Scan for the cell matching the given text and deliver its (x, y) coordinate at center. 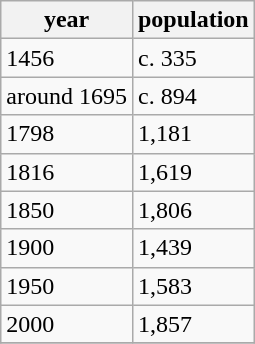
1,619 (193, 172)
1816 (67, 172)
1,439 (193, 248)
around 1695 (67, 96)
c. 894 (193, 96)
population (193, 20)
year (67, 20)
1456 (67, 58)
1,583 (193, 286)
1900 (67, 248)
1950 (67, 286)
1850 (67, 210)
2000 (67, 324)
1,806 (193, 210)
1,857 (193, 324)
1798 (67, 134)
1,181 (193, 134)
c. 335 (193, 58)
